Search for the cell housing the specified text and yield its (X, Y) center coordinate. 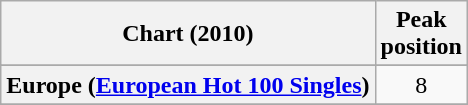
Chart (2010) (188, 34)
Europe (European Hot 100 Singles) (188, 85)
Peak position (421, 34)
8 (421, 85)
